Output the [X, Y] coordinate of the center of the cell containing the given text.  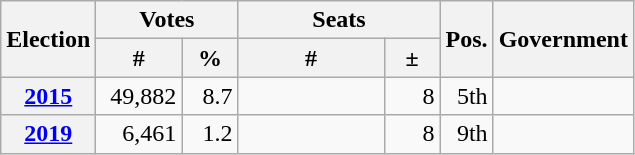
Pos. [466, 39]
2015 [48, 96]
± [412, 58]
6,461 [139, 134]
1.2 [210, 134]
9th [466, 134]
Seats [339, 20]
49,882 [139, 96]
% [210, 58]
5th [466, 96]
8.7 [210, 96]
2019 [48, 134]
Government [563, 39]
Election [48, 39]
Votes [167, 20]
